Return the (x, y) coordinate for the center point of the cell that contains the specified text.  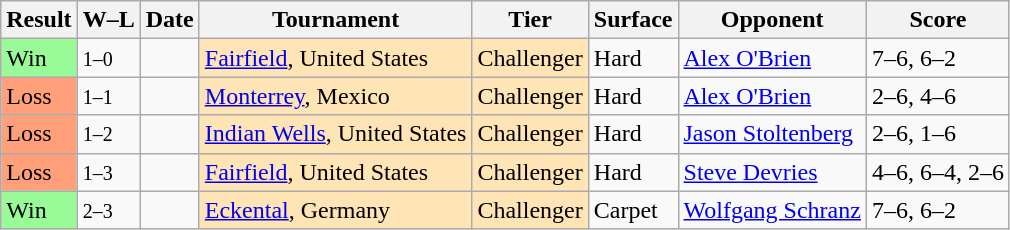
Jason Stoltenberg (772, 134)
Carpet (633, 210)
W–L (108, 20)
4–6, 6–4, 2–6 (938, 172)
2–6, 1–6 (938, 134)
Indian Wells, United States (336, 134)
Score (938, 20)
Tier (530, 20)
Opponent (772, 20)
Monterrey, Mexico (336, 96)
1–1 (108, 96)
1–0 (108, 58)
Wolfgang Schranz (772, 210)
2–6, 4–6 (938, 96)
2–3 (108, 210)
1–2 (108, 134)
Eckental, Germany (336, 210)
1–3 (108, 172)
Surface (633, 20)
Steve Devries (772, 172)
Tournament (336, 20)
Date (170, 20)
Result (39, 20)
